Identify which cell holds the provided text, then report its [x, y] central coordinate. 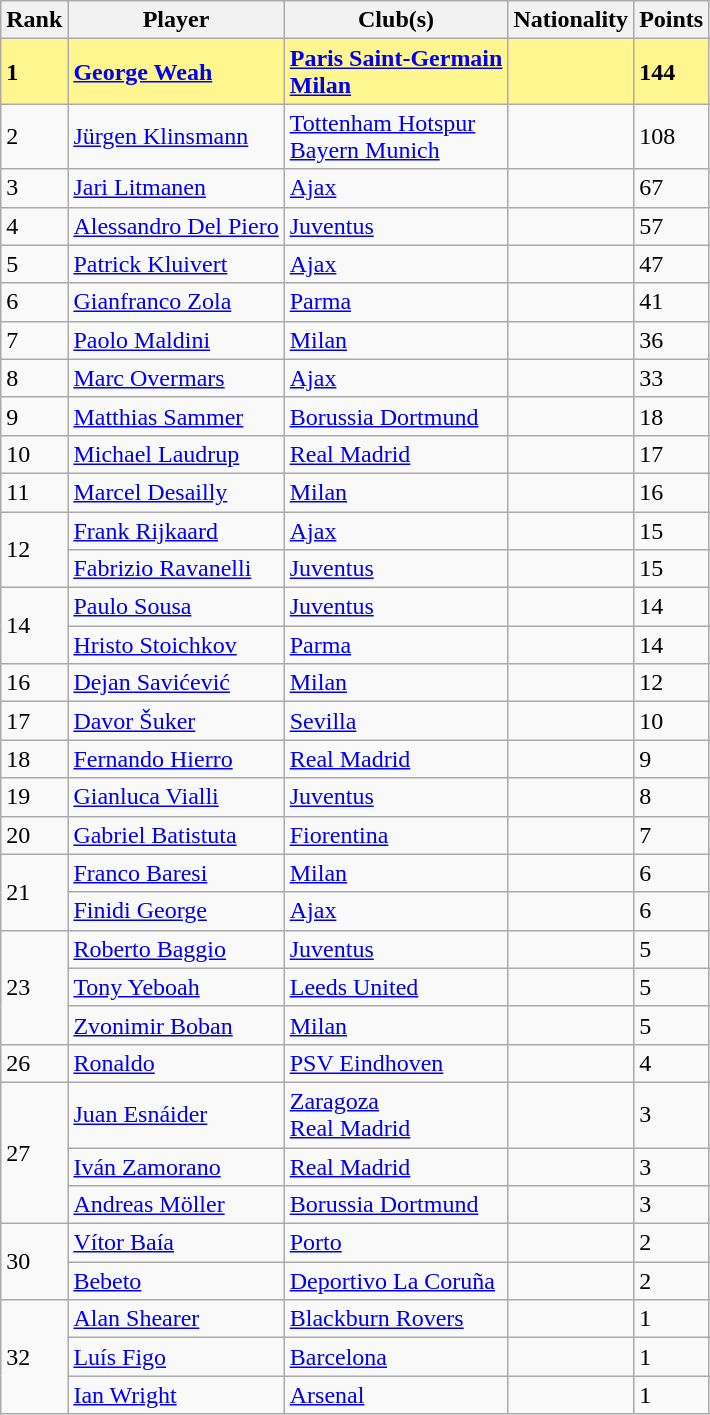
Leeds United [396, 987]
PSV Eindhoven [396, 1063]
Fernando Hierro [176, 759]
144 [672, 72]
Frank Rijkaard [176, 531]
Gianluca Vialli [176, 797]
Vítor Baía [176, 1243]
67 [672, 188]
108 [672, 136]
Patrick Kluivert [176, 264]
Zaragoza Real Madrid [396, 1114]
Andreas Möller [176, 1205]
Iván Zamorano [176, 1167]
Nationality [571, 20]
Fiorentina [396, 835]
Marcel Desailly [176, 492]
Porto [396, 1243]
Blackburn Rovers [396, 1319]
Deportivo La Coruña [396, 1281]
Luís Figo [176, 1357]
Marc Overmars [176, 378]
Tony Yeboah [176, 987]
Sevilla [396, 721]
Player [176, 20]
Gabriel Batistuta [176, 835]
Hristo Stoichkov [176, 645]
Matthias Sammer [176, 416]
Arsenal [396, 1395]
Michael Laudrup [176, 454]
41 [672, 302]
Juan Esnáider [176, 1114]
Jari Litmanen [176, 188]
21 [34, 892]
23 [34, 987]
Tottenham Hotspur Bayern Munich [396, 136]
Franco Baresi [176, 873]
20 [34, 835]
Paris Saint-Germain Milan [396, 72]
32 [34, 1357]
Davor Šuker [176, 721]
57 [672, 226]
Bebeto [176, 1281]
Club(s) [396, 20]
47 [672, 264]
Alessandro Del Piero [176, 226]
Alan Shearer [176, 1319]
Barcelona [396, 1357]
Paulo Sousa [176, 607]
26 [34, 1063]
Ian Wright [176, 1395]
Zvonimir Boban [176, 1025]
Roberto Baggio [176, 949]
Gianfranco Zola [176, 302]
George Weah [176, 72]
Paolo Maldini [176, 340]
Points [672, 20]
27 [34, 1152]
30 [34, 1262]
33 [672, 378]
Fabrizio Ravanelli [176, 569]
Jürgen Klinsmann [176, 136]
Ronaldo [176, 1063]
Finidi George [176, 911]
11 [34, 492]
19 [34, 797]
Dejan Savićević [176, 683]
36 [672, 340]
Rank [34, 20]
